Scan for the cell matching the given text and deliver its [X, Y] coordinate at center. 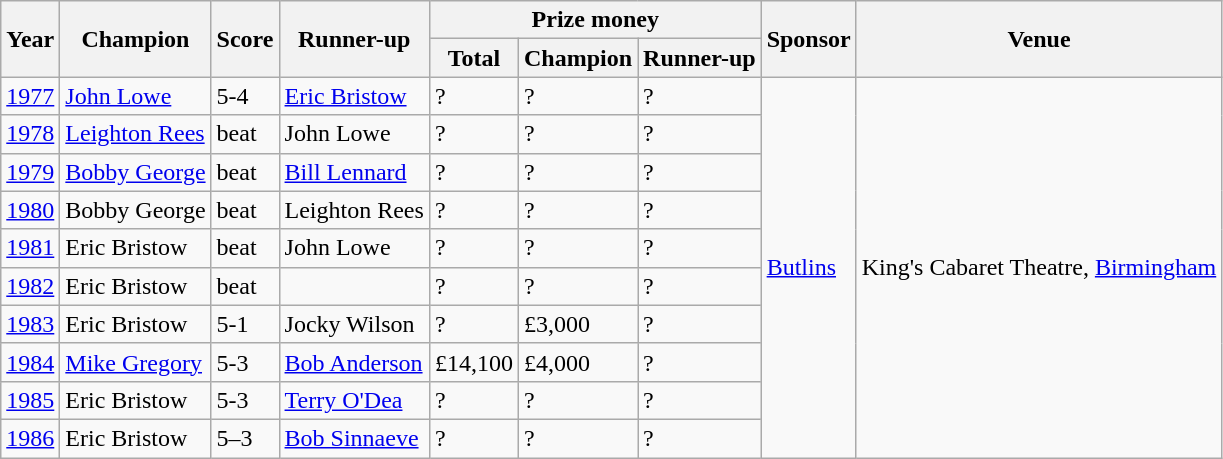
Prize money [595, 20]
£14,100 [474, 362]
5-4 [245, 96]
£4,000 [578, 362]
Total [474, 58]
5–3 [245, 438]
Bob Sinnaeve [354, 438]
1979 [30, 172]
Jocky Wilson [354, 324]
1977 [30, 96]
£3,000 [578, 324]
1982 [30, 286]
Terry O'Dea [354, 400]
Bill Lennard [354, 172]
Mike Gregory [136, 362]
Venue [1039, 39]
Sponsor [808, 39]
5-1 [245, 324]
1985 [30, 400]
1978 [30, 134]
Bob Anderson [354, 362]
Score [245, 39]
1983 [30, 324]
1984 [30, 362]
Year [30, 39]
1981 [30, 248]
1986 [30, 438]
King's Cabaret Theatre, Birmingham [1039, 268]
1980 [30, 210]
Butlins [808, 268]
